Output the [x, y] coordinate of the center of the cell containing the given text.  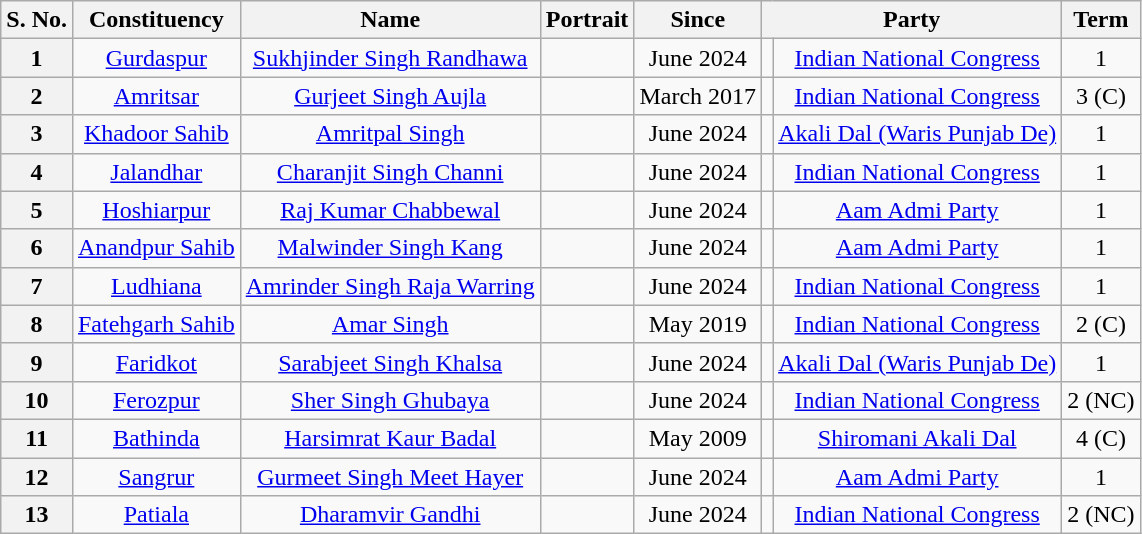
7 [37, 286]
2 (C) [1101, 324]
Since [698, 20]
Malwinder Singh Kang [390, 248]
Dharamvir Gandhi [390, 515]
Gurdaspur [156, 58]
Anandpur Sahib [156, 248]
13 [37, 515]
S. No. [37, 20]
Term [1101, 20]
12 [37, 477]
4 [37, 172]
Sarabjeet Singh Khalsa [390, 362]
Constituency [156, 20]
May 2019 [698, 324]
Gurjeet Singh Aujla [390, 96]
May 2009 [698, 438]
Amritpal Singh [390, 134]
Party [912, 20]
Hoshiarpur [156, 210]
Amar Singh [390, 324]
March 2017 [698, 96]
Raj Kumar Chabbewal [390, 210]
8 [37, 324]
Sher Singh Ghubaya [390, 400]
Name [390, 20]
3 (C) [1101, 96]
Faridkot [156, 362]
Amritsar [156, 96]
Jalandhar [156, 172]
Amrinder Singh Raja Warring [390, 286]
Gurmeet Singh Meet Hayer [390, 477]
Sukhjinder Singh Randhawa [390, 58]
Shiromani Akali Dal [918, 438]
11 [37, 438]
Portrait [587, 20]
Harsimrat Kaur Badal [390, 438]
Bathinda [156, 438]
10 [37, 400]
Fatehgarh Sahib [156, 324]
3 [37, 134]
Ferozpur [156, 400]
Patiala [156, 515]
Ludhiana [156, 286]
6 [37, 248]
Charanjit Singh Channi [390, 172]
Sangrur [156, 477]
9 [37, 362]
2 [37, 96]
5 [37, 210]
Khadoor Sahib [156, 134]
4 (C) [1101, 438]
